Identify which cell holds the provided text, then report its (x, y) central coordinate. 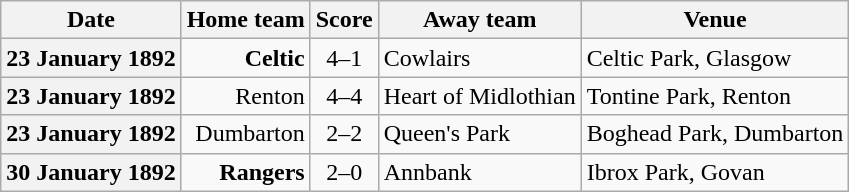
Dumbarton (246, 134)
Ibrox Park, Govan (715, 172)
Rangers (246, 172)
Celtic (246, 58)
4–4 (344, 96)
Queen's Park (480, 134)
Boghead Park, Dumbarton (715, 134)
Heart of Midlothian (480, 96)
Annbank (480, 172)
Renton (246, 96)
Away team (480, 20)
Venue (715, 20)
Cowlairs (480, 58)
Score (344, 20)
Home team (246, 20)
30 January 1892 (91, 172)
Celtic Park, Glasgow (715, 58)
4–1 (344, 58)
Tontine Park, Renton (715, 96)
2–0 (344, 172)
2–2 (344, 134)
Date (91, 20)
